Locate the cell with the specified text and output its (x, y) center coordinate. 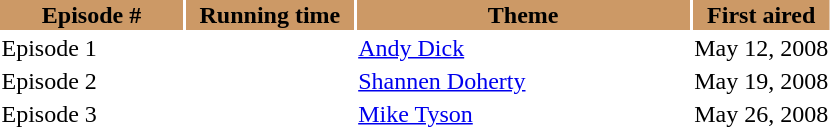
Running time (270, 15)
Episode 1 (92, 48)
First aired (762, 15)
Theme (524, 15)
Episode # (92, 15)
Episode 2 (92, 81)
Shannen Doherty (524, 81)
May 19, 2008 (762, 81)
May 12, 2008 (762, 48)
Andy Dick (524, 48)
